Scan for the cell matching the given text and deliver its [X, Y] coordinate at center. 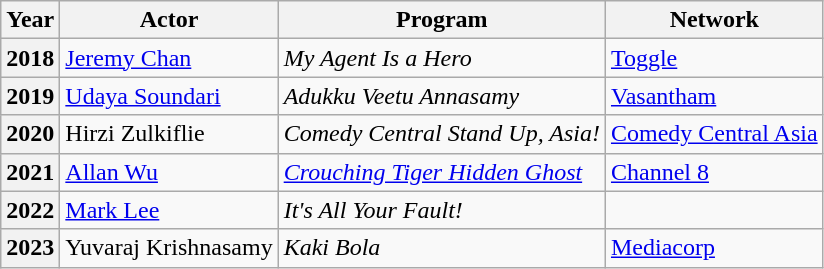
2023 [30, 248]
Kaki Bola [442, 248]
2020 [30, 134]
Yuvaraj Krishnasamy [169, 248]
Adukku Veetu Annasamy [442, 96]
Allan Wu [169, 172]
Crouching Tiger Hidden Ghost [442, 172]
Hirzi Zulkiflie [169, 134]
Mediacorp [714, 248]
Actor [169, 20]
Comedy Central Stand Up, Asia! [442, 134]
Jeremy Chan [169, 58]
2021 [30, 172]
2022 [30, 210]
Channel 8 [714, 172]
Udaya Soundari [169, 96]
Program [442, 20]
Vasantham [714, 96]
Year [30, 20]
Mark Lee [169, 210]
It's All Your Fault! [442, 210]
Toggle [714, 58]
Comedy Central Asia [714, 134]
2019 [30, 96]
2018 [30, 58]
My Agent Is a Hero [442, 58]
Network [714, 20]
